For the text-containing cell, return its midpoint in [x, y] coordinate format. 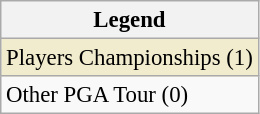
Legend [130, 20]
Players Championships (1) [130, 58]
Other PGA Tour (0) [130, 95]
